For the text-containing cell, return its midpoint in (x, y) coordinate format. 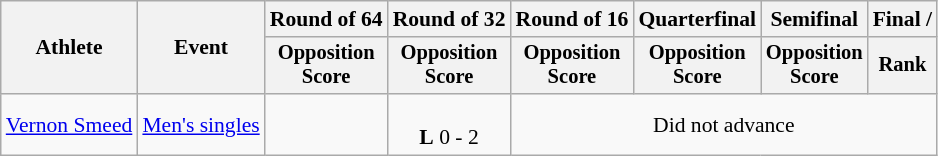
Semifinal (814, 19)
Round of 64 (326, 19)
Athlete (70, 48)
Men's singles (200, 124)
Vernon Smeed (70, 124)
Quarterfinal (697, 19)
Did not advance (724, 124)
Round of 32 (450, 19)
L 0 - 2 (450, 124)
Round of 16 (572, 19)
Rank (903, 66)
Event (200, 48)
Final / (903, 19)
